Locate the cell with the specified text and output its (x, y) center coordinate. 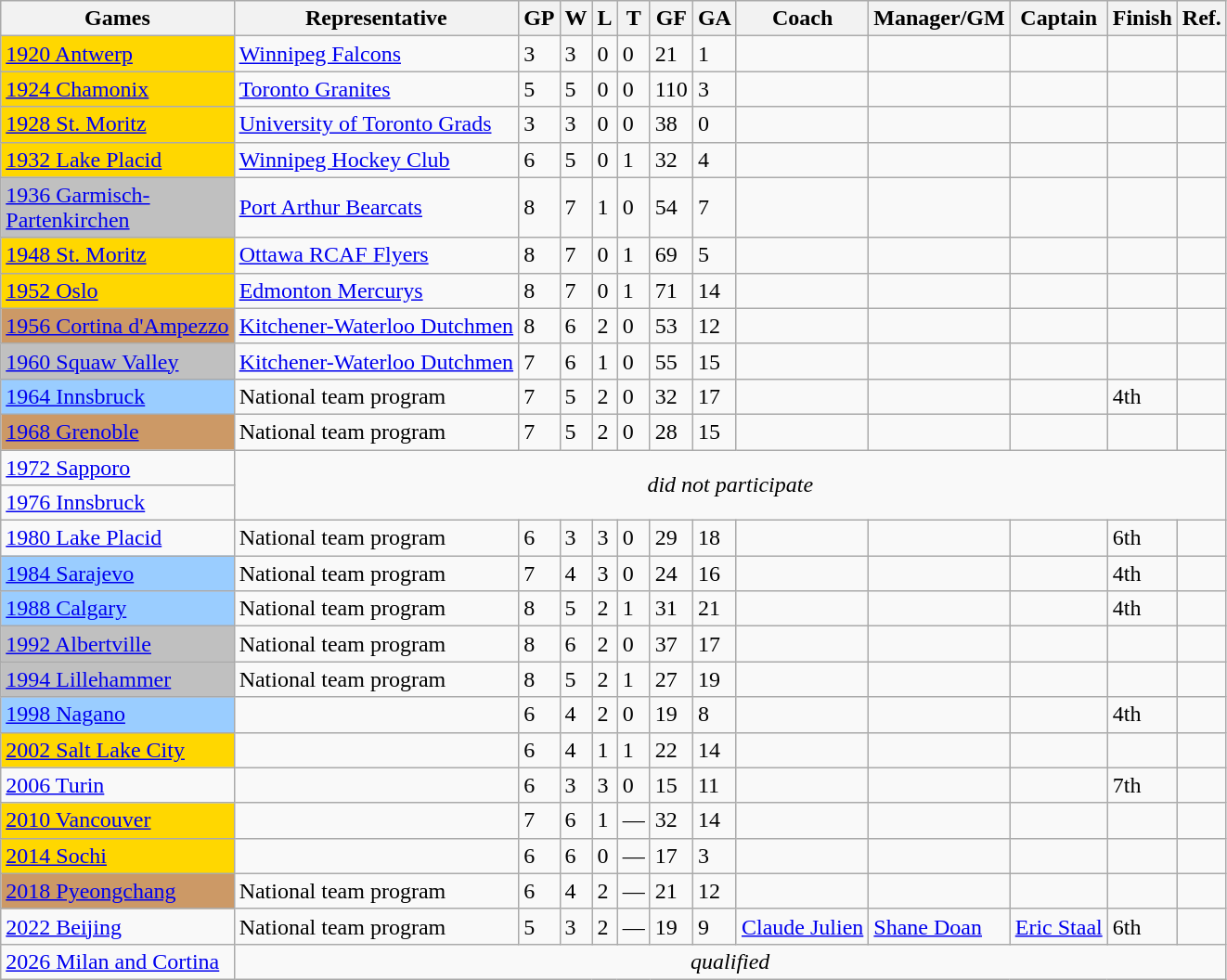
qualified (730, 961)
1960 Squaw Valley (117, 361)
1980 Lake Placid (117, 538)
2018 Pyeongchang (117, 891)
29 (671, 538)
2026 Milan and Cortina (117, 961)
1964 Innsbruck (117, 396)
55 (671, 361)
28 (671, 432)
110 (671, 89)
1924 Chamonix (117, 89)
2010 Vancouver (117, 820)
18 (715, 538)
2014 Sochi (117, 856)
37 (671, 644)
T (633, 19)
Port Arthur Bearcats (377, 208)
9 (715, 926)
Shane Doan (939, 926)
Representative (377, 19)
1972 Sapporo (117, 467)
1956 Cortina d'Ampezzo (117, 326)
2006 Turin (117, 785)
38 (671, 124)
54 (671, 208)
Winnipeg Falcons (377, 54)
1984 Sarajevo (117, 574)
53 (671, 326)
Toronto Granites (377, 89)
71 (671, 290)
Coach (802, 19)
did not participate (730, 484)
Edmonton Mercurys (377, 290)
GA (715, 19)
31 (671, 609)
Finish (1142, 19)
Winnipeg Hockey Club (377, 160)
L (605, 19)
7th (1142, 785)
Manager/GM (939, 19)
2022 Beijing (117, 926)
1998 Nagano (117, 715)
Captain (1058, 19)
22 (671, 750)
Games (117, 19)
1920 Antwerp (117, 54)
1968 Grenoble (117, 432)
16 (715, 574)
24 (671, 574)
11 (715, 785)
GP (539, 19)
2002 Salt Lake City (117, 750)
1976 Innsbruck (117, 503)
1932 Lake Placid (117, 160)
1928 St. Moritz (117, 124)
Claude Julien (802, 926)
W (575, 19)
1988 Calgary (117, 609)
Ottawa RCAF Flyers (377, 255)
1952 Oslo (117, 290)
1936 Garmisch-Partenkirchen (117, 208)
GF (671, 19)
Ref. (1201, 19)
1992 Albertville (117, 644)
69 (671, 255)
Eric Staal (1058, 926)
1948 St. Moritz (117, 255)
1994 Lillehammer (117, 679)
University of Toronto Grads (377, 124)
27 (671, 679)
